For the text-containing cell, return its midpoint in (X, Y) coordinate format. 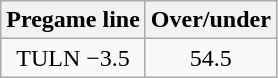
Pregame line (74, 20)
54.5 (210, 58)
Over/under (210, 20)
TULN −3.5 (74, 58)
